Detect which cell encompasses the target text, then output its [X, Y] center coordinate. 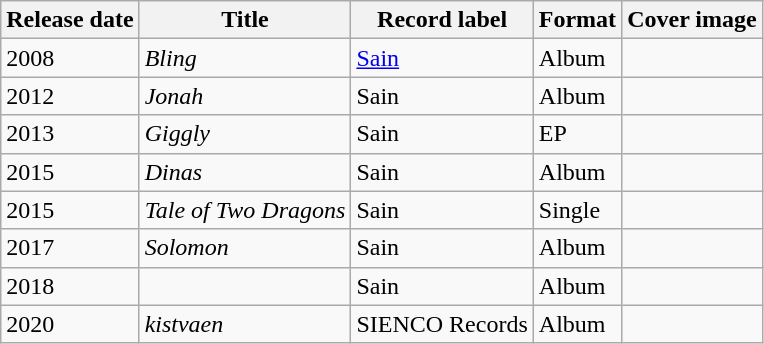
Single [577, 210]
Giggly [245, 134]
2018 [70, 286]
2008 [70, 58]
SIENCO Records [442, 324]
2013 [70, 134]
Release date [70, 20]
Bling [245, 58]
Cover image [692, 20]
EP [577, 134]
Title [245, 20]
2020 [70, 324]
kistvaen [245, 324]
Jonah [245, 96]
Tale of Two Dragons [245, 210]
Record label [442, 20]
Solomon [245, 248]
2017 [70, 248]
2012 [70, 96]
Dinas [245, 172]
Format [577, 20]
